Output the (x, y) coordinate of the center of the cell containing the given text.  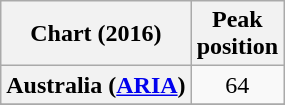
Peakposition (237, 34)
64 (237, 85)
Chart (2016) (96, 34)
Australia (ARIA) (96, 85)
